Return the [x, y] coordinate for the center point of the cell that contains the specified text.  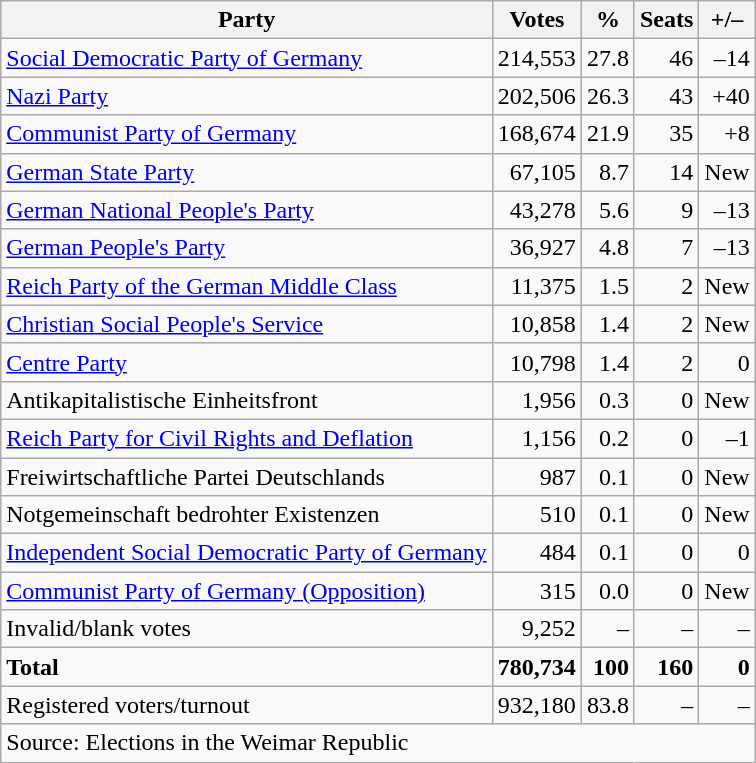
27.8 [608, 58]
14 [666, 172]
168,674 [536, 134]
35 [666, 134]
Party [247, 20]
9,252 [536, 629]
Votes [536, 20]
4.8 [608, 248]
Total [247, 667]
Seats [666, 20]
5.6 [608, 210]
Reich Party for Civil Rights and Deflation [247, 438]
Invalid/blank votes [247, 629]
–1 [727, 438]
43,278 [536, 210]
0.3 [608, 400]
Antikapitalistische Einheitsfront [247, 400]
0.0 [608, 591]
+40 [727, 96]
100 [608, 667]
Notgemeinschaft bedrohter Existenzen [247, 515]
Nazi Party [247, 96]
+8 [727, 134]
26.3 [608, 96]
43 [666, 96]
8.7 [608, 172]
Source: Elections in the Weimar Republic [378, 743]
Social Democratic Party of Germany [247, 58]
83.8 [608, 705]
1.5 [608, 286]
Christian Social People's Service [247, 324]
46 [666, 58]
932,180 [536, 705]
21.9 [608, 134]
Centre Party [247, 362]
Registered voters/turnout [247, 705]
Communist Party of Germany (Opposition) [247, 591]
German National People's Party [247, 210]
10,858 [536, 324]
7 [666, 248]
160 [666, 667]
484 [536, 553]
Freiwirtschaftliche Partei Deutschlands [247, 477]
315 [536, 591]
Communist Party of Germany [247, 134]
9 [666, 210]
German State Party [247, 172]
+/– [727, 20]
780,734 [536, 667]
11,375 [536, 286]
German People's Party [247, 248]
510 [536, 515]
10,798 [536, 362]
0.2 [608, 438]
987 [536, 477]
1,956 [536, 400]
67,105 [536, 172]
202,506 [536, 96]
1,156 [536, 438]
% [608, 20]
36,927 [536, 248]
Reich Party of the German Middle Class [247, 286]
–14 [727, 58]
214,553 [536, 58]
Independent Social Democratic Party of Germany [247, 553]
